Return (x, y) of the center of cell containing provided text 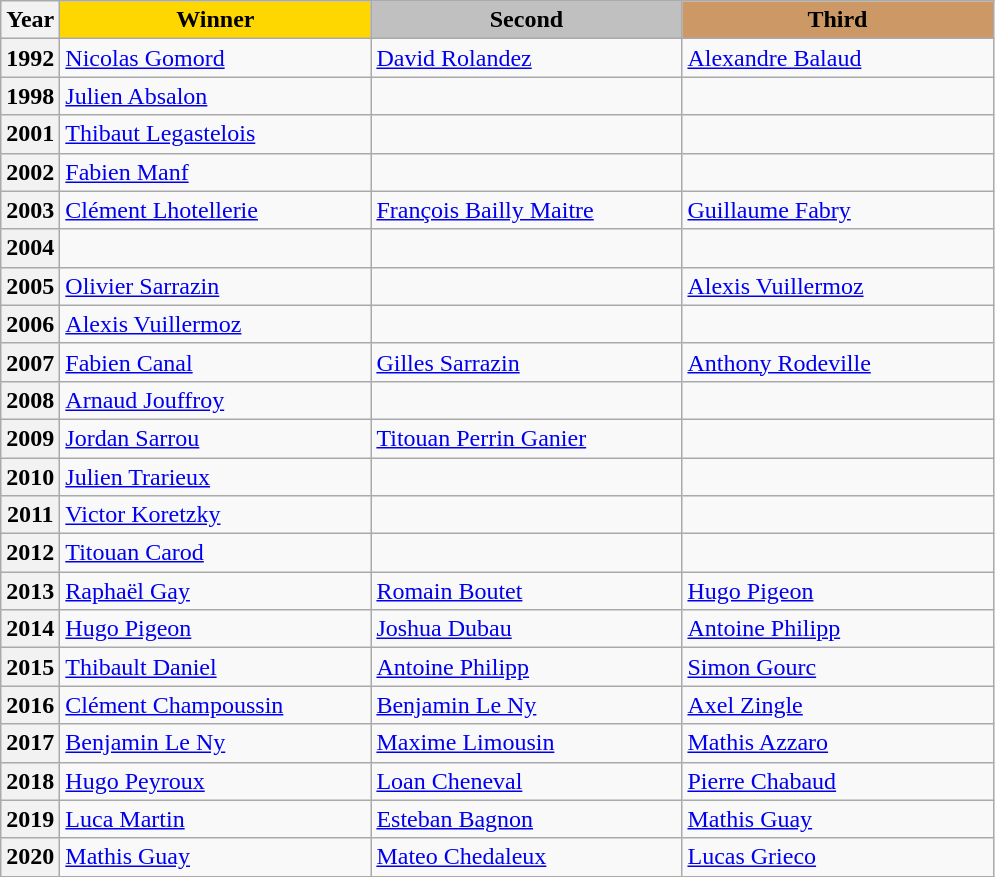
Simon Gourc (838, 667)
Victor Koretzky (216, 515)
2007 (30, 362)
Julien Absalon (216, 96)
2011 (30, 515)
Esteban Bagnon (526, 819)
Julien Trarieux (216, 477)
2004 (30, 248)
David Rolandez (526, 58)
Olivier Sarrazin (216, 286)
2014 (30, 629)
Joshua Dubau (526, 629)
Second (526, 20)
Anthony Rodeville (838, 362)
Fabien Canal (216, 362)
Loan Cheneval (526, 781)
2020 (30, 857)
Pierre Chabaud (838, 781)
Lucas Grieco (838, 857)
Thibaut Legastelois (216, 134)
1992 (30, 58)
2017 (30, 743)
2013 (30, 591)
Axel Zingle (838, 705)
Thibault Daniel (216, 667)
Third (838, 20)
2003 (30, 210)
2006 (30, 324)
Arnaud Jouffroy (216, 400)
2001 (30, 134)
Nicolas Gomord (216, 58)
Romain Boutet (526, 591)
Titouan Carod (216, 553)
Maxime Limousin (526, 743)
2016 (30, 705)
2015 (30, 667)
Clément Lhotellerie (216, 210)
Clément Champoussin (216, 705)
Luca Martin (216, 819)
Hugo Peyroux (216, 781)
Fabien Manf (216, 172)
Mateo Chedaleux (526, 857)
Raphaël Gay (216, 591)
2002 (30, 172)
Mathis Azzaro (838, 743)
2009 (30, 438)
2019 (30, 819)
2005 (30, 286)
François Bailly Maitre (526, 210)
2010 (30, 477)
Gilles Sarrazin (526, 362)
Year (30, 20)
Titouan Perrin Ganier (526, 438)
Jordan Sarrou (216, 438)
Alexandre Balaud (838, 58)
2012 (30, 553)
2018 (30, 781)
Guillaume Fabry (838, 210)
1998 (30, 96)
Winner (216, 20)
2008 (30, 400)
